Return the (X, Y) coordinate for the center point of the cell that contains the specified text.  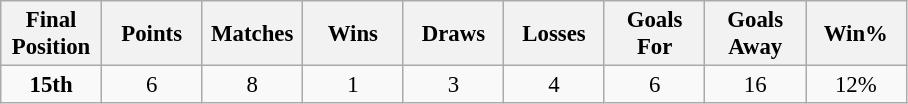
Losses (554, 34)
Win% (856, 34)
16 (756, 85)
Goals For (654, 34)
Matches (252, 34)
8 (252, 85)
Wins (354, 34)
Goals Away (756, 34)
12% (856, 85)
1 (354, 85)
3 (454, 85)
Final Position (52, 34)
Draws (454, 34)
15th (52, 85)
Points (152, 34)
4 (554, 85)
